Provide the (x, y) coordinate of the cell's center where the given text is located.  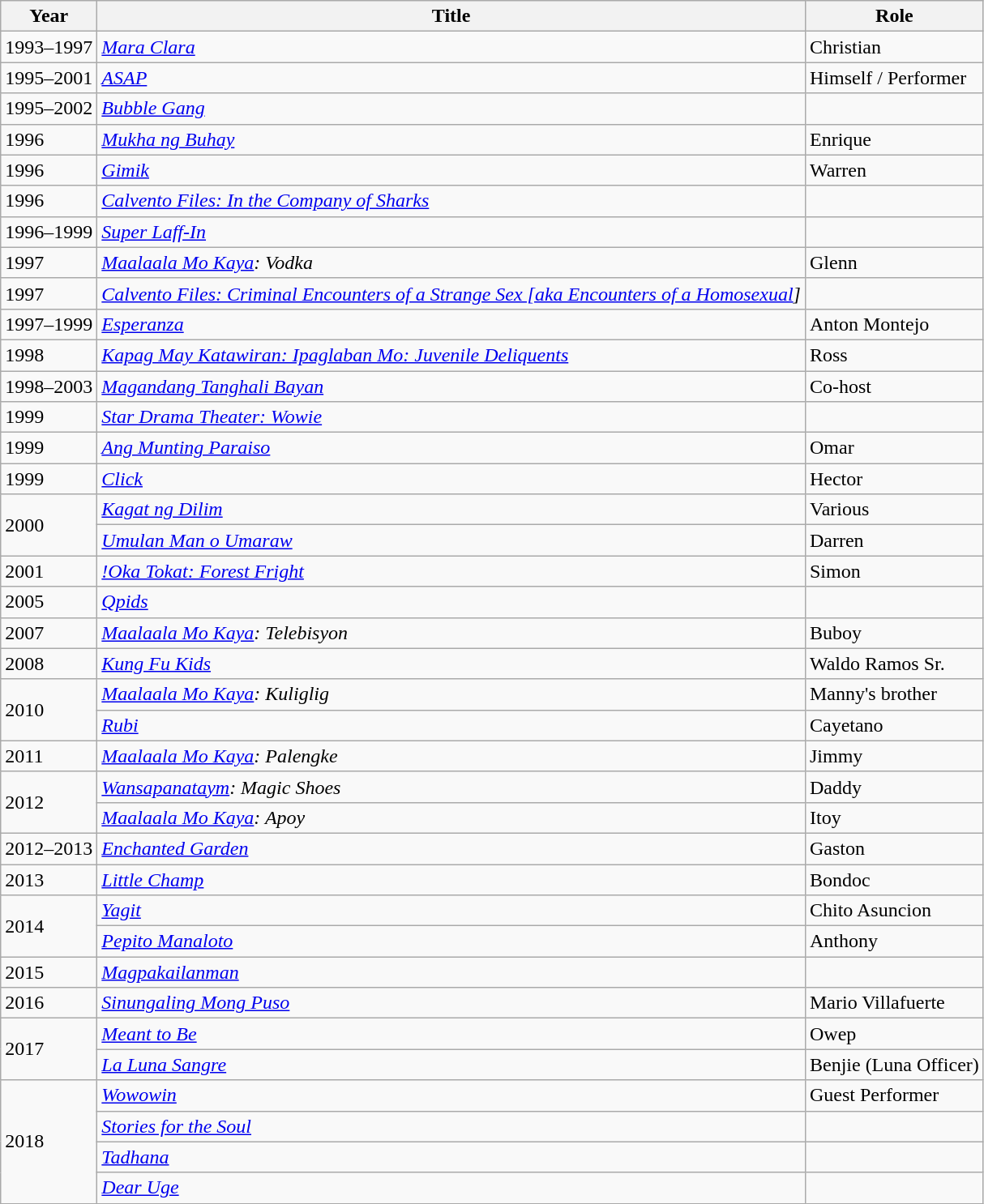
Kagat ng Dilim (451, 510)
2007 (49, 633)
1995–2001 (49, 78)
2014 (49, 926)
1993–1997 (49, 47)
Owep (894, 1034)
Various (894, 510)
Maalaala Mo Kaya: Telebisyon (451, 633)
Pepito Manaloto (451, 941)
Qpids (451, 602)
Maalaala Mo Kaya: Palengke (451, 756)
1998 (49, 355)
Bubble Gang (451, 109)
Stories for the Soul (451, 1126)
La Luna Sangre (451, 1065)
Dear Uge (451, 1188)
2005 (49, 602)
Ang Munting Paraiso (451, 448)
Benjie (Luna Officer) (894, 1065)
Mara Clara (451, 47)
2000 (49, 525)
Umulan Man o Umaraw (451, 540)
Year (49, 16)
Waldo Ramos Sr. (894, 664)
Mukha ng Buhay (451, 139)
Little Champ (451, 879)
Glenn (894, 263)
Maalaala Mo Kaya: Vodka (451, 263)
Christian (894, 47)
1998–2003 (49, 386)
Himself / Performer (894, 78)
Click (451, 479)
Magandang Tanghali Bayan (451, 386)
2012 (49, 802)
Darren (894, 540)
!Oka Tokat: Forest Fright (451, 571)
2013 (49, 879)
Gaston (894, 848)
Yagit (451, 911)
Enrique (894, 139)
Role (894, 16)
2012–2013 (49, 848)
Cayetano (894, 725)
Title (451, 16)
2015 (49, 972)
Star Drama Theater: Wowie (451, 417)
Omar (894, 448)
Rubi (451, 725)
Calvento Files: Criminal Encounters of a Strange Sex [aka Encounters of a Homosexual] (451, 293)
2017 (49, 1049)
Jimmy (894, 756)
Co-host (894, 386)
2008 (49, 664)
1996–1999 (49, 232)
Wowowin (451, 1095)
Wansapanataym: Magic Shoes (451, 787)
Hector (894, 479)
1997–1999 (49, 324)
Anthony (894, 941)
Kapag May Katawiran: Ipaglaban Mo: Juvenile Deliquents (451, 355)
2010 (49, 710)
ASAP (451, 78)
Maalaala Mo Kaya: Kuliglig (451, 694)
Simon (894, 571)
Anton Montejo (894, 324)
Chito Asuncion (894, 911)
Tadhana (451, 1157)
Buboy (894, 633)
Manny's brother (894, 694)
Itoy (894, 818)
Ross (894, 355)
Gimik (451, 170)
Daddy (894, 787)
1995–2002 (49, 109)
Super Laff-In (451, 232)
Maalaala Mo Kaya: Apoy (451, 818)
Magpakailanman (451, 972)
2018 (49, 1142)
2001 (49, 571)
Calvento Files: In the Company of Sharks (451, 201)
Warren (894, 170)
Kung Fu Kids (451, 664)
Bondoc (894, 879)
Sinungaling Mong Puso (451, 1003)
2011 (49, 756)
Esperanza (451, 324)
Mario Villafuerte (894, 1003)
Enchanted Garden (451, 848)
Guest Performer (894, 1095)
2016 (49, 1003)
Meant to Be (451, 1034)
